Identify which cell holds the provided text, then report its (X, Y) central coordinate. 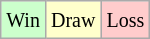
Loss (126, 20)
Win (24, 20)
Draw (72, 20)
